Detect which cell encompasses the target text, then output its (x, y) center coordinate. 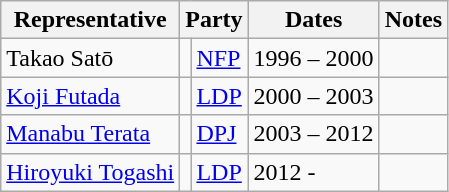
Representative (90, 20)
2012 - (314, 172)
1996 – 2000 (314, 58)
Manabu Terata (90, 134)
Takao Satō (90, 58)
NFP (220, 58)
DPJ (220, 134)
Dates (314, 20)
Notes (413, 20)
Party (214, 20)
2003 – 2012 (314, 134)
Koji Futada (90, 96)
2000 – 2003 (314, 96)
Hiroyuki Togashi (90, 172)
